Return the (x, y) coordinate for the center point of the cell that contains the specified text.  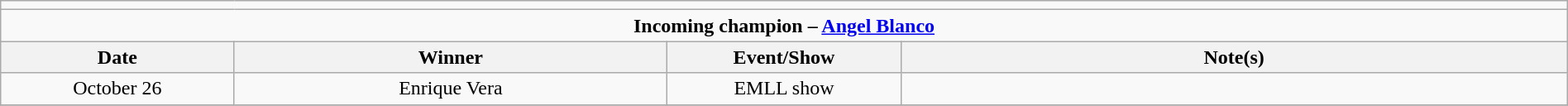
Date (117, 57)
Enrique Vera (451, 89)
EMLL show (784, 89)
Winner (451, 57)
October 26 (117, 89)
Incoming champion – Angel Blanco (784, 26)
Event/Show (784, 57)
Note(s) (1234, 57)
